Return the (x, y) coordinate for the center point of the cell that contains the specified text.  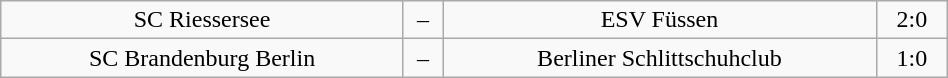
SC Riessersee (202, 20)
SC Brandenburg Berlin (202, 58)
2:0 (912, 20)
ESV Füssen (659, 20)
Berliner Schlittschuhclub (659, 58)
1:0 (912, 58)
